Extract the [X, Y] coordinate from the center of the cell holding the provided text.  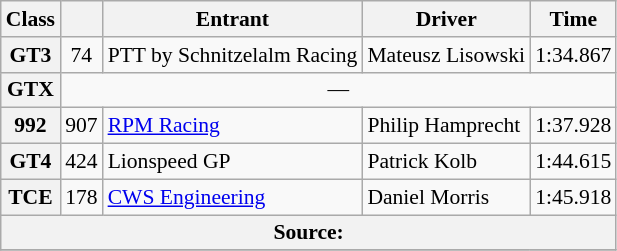
PTT by Schnitzelalm Racing [233, 55]
Philip Hamprecht [446, 126]
— [338, 90]
Class [30, 19]
Daniel Morris [446, 197]
TCE [30, 197]
CWS Engineering [233, 197]
Lionspeed GP [233, 162]
1:34.867 [573, 55]
Driver [446, 19]
992 [30, 126]
Mateusz Lisowski [446, 55]
907 [82, 126]
Patrick Kolb [446, 162]
Source: [309, 233]
1:37.928 [573, 126]
GTX [30, 90]
178 [82, 197]
1:44.615 [573, 162]
Time [573, 19]
Entrant [233, 19]
74 [82, 55]
GT4 [30, 162]
1:45.918 [573, 197]
RPM Racing [233, 126]
GT3 [30, 55]
424 [82, 162]
